Provide the [x, y] coordinate of the cell's center where the given text is located.  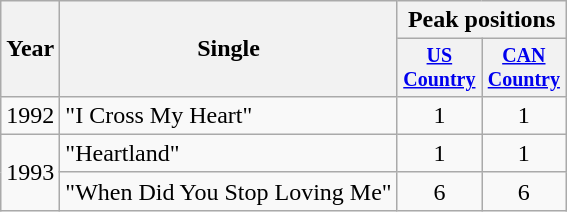
US Country [439, 68]
Single [228, 49]
"Heartland" [228, 153]
1993 [30, 172]
CAN Country [524, 68]
1992 [30, 115]
Year [30, 49]
"When Did You Stop Loving Me" [228, 191]
"I Cross My Heart" [228, 115]
Peak positions [482, 20]
